From the cell containing the given text, extract its center point as [X, Y] coordinate. 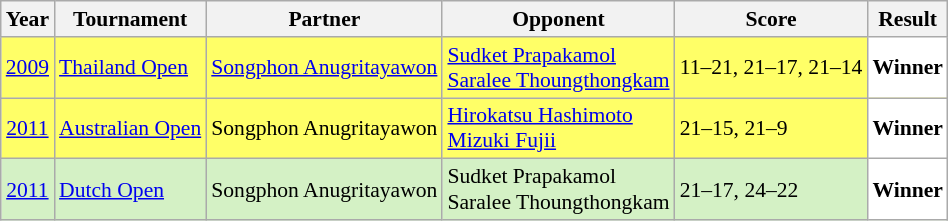
Opponent [558, 19]
Result [908, 19]
11–21, 21–17, 21–14 [772, 68]
Thailand Open [130, 68]
Hirokatsu Hashimoto Mizuki Fujii [558, 128]
Tournament [130, 19]
Partner [324, 19]
Year [28, 19]
2009 [28, 68]
Dutch Open [130, 190]
21–17, 24–22 [772, 190]
21–15, 21–9 [772, 128]
Australian Open [130, 128]
Score [772, 19]
